Find where the given text appears and provide that cell's center as (X, Y) coordinate. 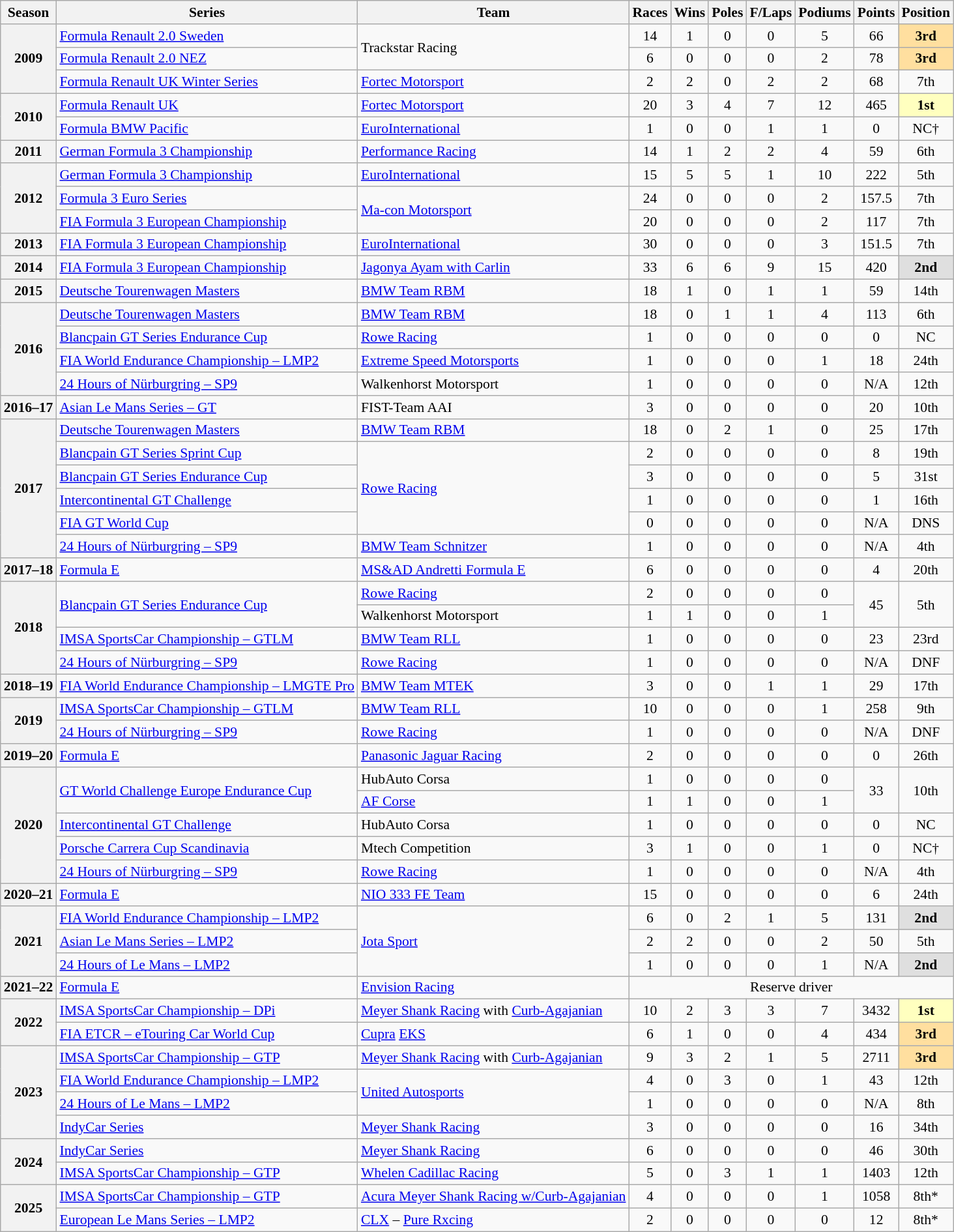
Races (650, 12)
Formula Renault 2.0 NEZ (207, 59)
2023 (29, 1092)
2025 (29, 1209)
Acura Meyer Shank Racing w/Curb-Agajanian (494, 1197)
131 (876, 918)
2018 (29, 628)
BMW Team Schnitzer (494, 547)
8th (925, 1104)
8 (876, 454)
DNS (925, 523)
2015 (29, 291)
2019 (29, 721)
2016 (29, 349)
Panasonic Jaguar Racing (494, 755)
Formula Renault UK (207, 106)
222 (876, 175)
Formula Renault 2.0 Sweden (207, 36)
FIA ETCR – eTouring Car World Cup (207, 1034)
2009 (29, 59)
MS&AD Andretti Formula E (494, 570)
23 (876, 639)
465 (876, 106)
113 (876, 314)
Mtech Competition (494, 849)
14th (925, 291)
Asian Le Mans Series – GT (207, 407)
23rd (925, 639)
2024 (29, 1162)
F/Laps (770, 12)
157.5 (876, 198)
2011 (29, 152)
Whelen Cadillac Racing (494, 1173)
Poles (727, 12)
151.5 (876, 244)
9th (925, 709)
78 (876, 59)
2017 (29, 488)
24 (650, 198)
2021 (29, 941)
31st (925, 477)
FIA GT World Cup (207, 523)
258 (876, 709)
Envision Racing (494, 988)
26th (925, 755)
2019–20 (29, 755)
50 (876, 941)
20th (925, 570)
29 (876, 686)
2013 (29, 244)
BMW Team MTEK (494, 686)
1058 (876, 1197)
46 (876, 1151)
68 (876, 82)
2018–19 (29, 686)
1403 (876, 1173)
FIST-Team AAI (494, 407)
2012 (29, 198)
45 (876, 605)
43 (876, 1081)
Points (876, 12)
NIO 333 FE Team (494, 895)
2021–22 (29, 988)
European Le Mans Series – LMP2 (207, 1220)
FIA World Endurance Championship – LMGTE Pro (207, 686)
Podiums (825, 12)
CLX – Pure Rxcing (494, 1220)
Ma-con Motorsport (494, 210)
66 (876, 36)
United Autosports (494, 1093)
Formula Renault UK Winter Series (207, 82)
420 (876, 268)
Wins (690, 12)
19th (925, 454)
2010 (29, 117)
GT World Challenge Europe Endurance Cup (207, 790)
30th (925, 1151)
Series (207, 12)
Extreme Speed Motorsports (494, 361)
Reserve driver (791, 988)
Formula 3 Euro Series (207, 198)
Blancpain GT Series Sprint Cup (207, 454)
Formula BMW Pacific (207, 128)
2711 (876, 1057)
117 (876, 222)
Jota Sport (494, 941)
Porsche Carrera Cup Scandinavia (207, 849)
34th (925, 1127)
30 (650, 244)
Jagonya Ayam with Carlin (494, 268)
25 (876, 430)
3432 (876, 1011)
Asian Le Mans Series – LMP2 (207, 941)
Position (925, 12)
IMSA SportsCar Championship – DPi (207, 1011)
Trackstar Racing (494, 47)
2016–17 (29, 407)
AF Corse (494, 802)
Cupra EKS (494, 1034)
16 (876, 1127)
2014 (29, 268)
16th (925, 500)
2022 (29, 1022)
2020 (29, 825)
2020–21 (29, 895)
2017–18 (29, 570)
Performance Racing (494, 152)
434 (876, 1034)
Season (29, 12)
Team (494, 12)
